Pinpoint the cell where the given text exists, returning its [X, Y] midpoint coordinate. 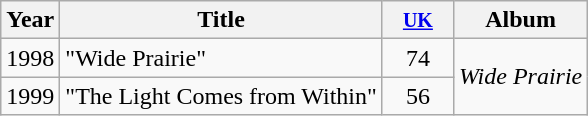
1998 [30, 58]
Wide Prairie [520, 77]
"The Light Comes from Within" [222, 96]
Year [30, 20]
Title [222, 20]
Album [520, 20]
74 [418, 58]
1999 [30, 96]
56 [418, 96]
UK [418, 20]
"Wide Prairie" [222, 58]
